Pinpoint the cell where the given text exists, returning its [X, Y] midpoint coordinate. 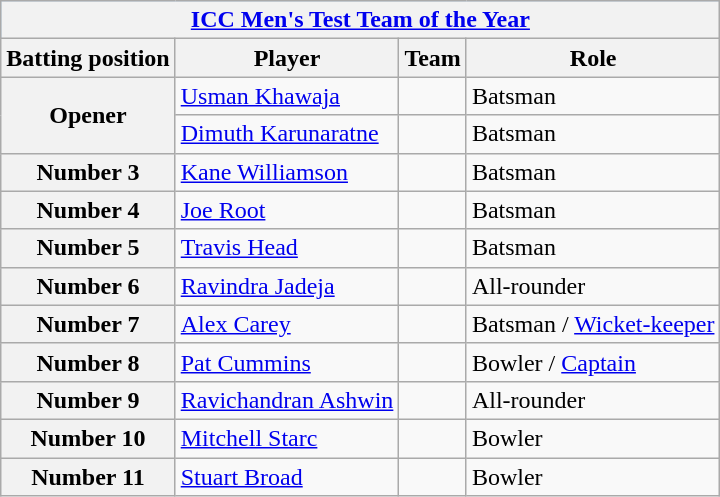
ICC Men's Test Team of the Year [360, 20]
Bowler / Captain [593, 362]
Number 3 [88, 172]
Ravindra Jadeja [287, 286]
Joe Root [287, 210]
Dimuth Karunaratne [287, 134]
Ravichandran Ashwin [287, 400]
Number 11 [88, 477]
Opener [88, 115]
Alex Carey [287, 324]
Stuart Broad [287, 477]
Usman Khawaja [287, 96]
Number 7 [88, 324]
Batting position [88, 58]
Batsman / Wicket-keeper [593, 324]
Player [287, 58]
Kane Williamson [287, 172]
Number 5 [88, 248]
Number 8 [88, 362]
Mitchell Starc [287, 438]
Role [593, 58]
Number 10 [88, 438]
Number 4 [88, 210]
Travis Head [287, 248]
Team [433, 58]
Number 9 [88, 400]
Number 6 [88, 286]
Pat Cummins [287, 362]
